Identify which cell holds the provided text, then report its [X, Y] central coordinate. 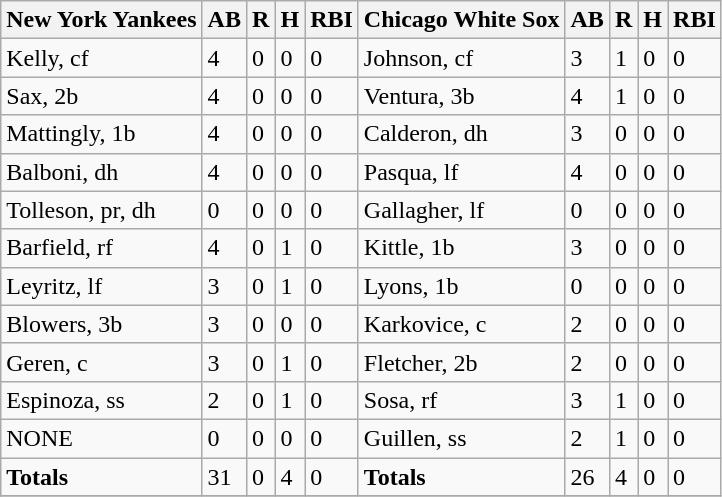
Mattingly, 1b [102, 134]
Kittle, 1b [462, 248]
NONE [102, 438]
Sosa, rf [462, 400]
Barfield, rf [102, 248]
Lyons, 1b [462, 286]
Geren, c [102, 362]
Pasqua, lf [462, 172]
26 [587, 477]
Ventura, 3b [462, 96]
Fletcher, 2b [462, 362]
Tolleson, pr, dh [102, 210]
Guillen, ss [462, 438]
Sax, 2b [102, 96]
New York Yankees [102, 20]
Espinoza, ss [102, 400]
Leyritz, lf [102, 286]
Calderon, dh [462, 134]
Kelly, cf [102, 58]
31 [224, 477]
Chicago White Sox [462, 20]
Karkovice, c [462, 324]
Blowers, 3b [102, 324]
Johnson, cf [462, 58]
Balboni, dh [102, 172]
Gallagher, lf [462, 210]
